Detect which cell encompasses the target text, then output its (x, y) center coordinate. 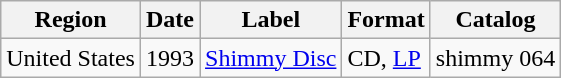
shimmy 064 (495, 58)
Label (271, 20)
1993 (170, 58)
Date (170, 20)
United States (71, 58)
Catalog (495, 20)
Region (71, 20)
Shimmy Disc (271, 58)
CD, LP (386, 58)
Format (386, 20)
